Search for the cell housing the specified text and yield its (X, Y) center coordinate. 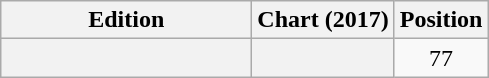
Edition (126, 20)
77 (441, 58)
Position (441, 20)
Chart (2017) (323, 20)
